Find where the given text appears and provide that cell's center as (x, y) coordinate. 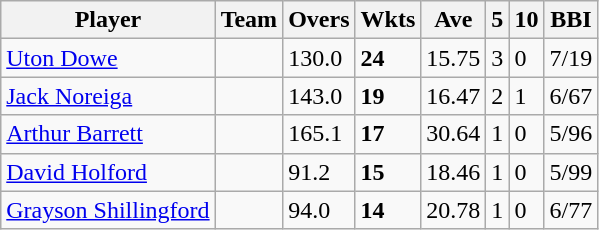
Overs (319, 20)
10 (526, 20)
6/67 (571, 96)
30.64 (454, 134)
Ave (454, 20)
BBI (571, 20)
19 (388, 96)
5 (498, 20)
5/99 (571, 172)
17 (388, 134)
24 (388, 58)
Grayson Shillingford (108, 210)
Team (249, 20)
15 (388, 172)
Arthur Barrett (108, 134)
15.75 (454, 58)
6/77 (571, 210)
Player (108, 20)
91.2 (319, 172)
18.46 (454, 172)
Wkts (388, 20)
7/19 (571, 58)
143.0 (319, 96)
130.0 (319, 58)
14 (388, 210)
Uton Dowe (108, 58)
20.78 (454, 210)
David Holford (108, 172)
165.1 (319, 134)
2 (498, 96)
3 (498, 58)
5/96 (571, 134)
Jack Noreiga (108, 96)
16.47 (454, 96)
94.0 (319, 210)
